Pinpoint the cell where the given text exists, returning its (X, Y) midpoint coordinate. 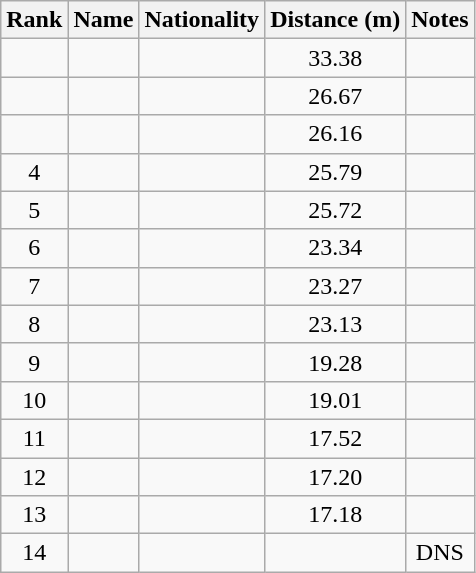
Nationality (202, 20)
26.67 (336, 96)
23.34 (336, 248)
Name (104, 20)
17.20 (336, 477)
Notes (440, 20)
25.79 (336, 172)
Rank (34, 20)
25.72 (336, 210)
19.01 (336, 400)
14 (34, 553)
23.27 (336, 286)
8 (34, 324)
9 (34, 362)
Distance (m) (336, 20)
7 (34, 286)
5 (34, 210)
26.16 (336, 134)
12 (34, 477)
DNS (440, 553)
33.38 (336, 58)
4 (34, 172)
19.28 (336, 362)
11 (34, 438)
13 (34, 515)
6 (34, 248)
23.13 (336, 324)
17.52 (336, 438)
17.18 (336, 515)
10 (34, 400)
